Find where the given text appears and provide that cell's center as [X, Y] coordinate. 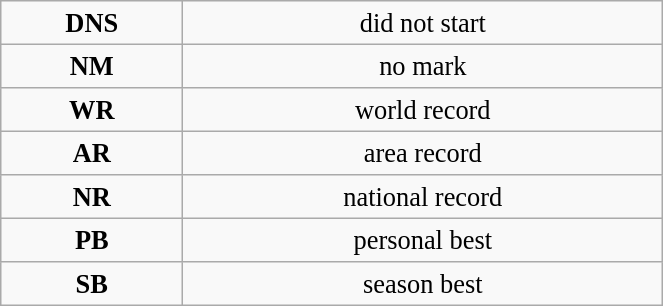
PB [92, 240]
DNS [92, 22]
no mark [423, 66]
WR [92, 109]
NM [92, 66]
world record [423, 109]
AR [92, 153]
national record [423, 197]
NR [92, 197]
SB [92, 284]
personal best [423, 240]
area record [423, 153]
season best [423, 284]
did not start [423, 22]
